Locate the cell with the specified text and output its (x, y) center coordinate. 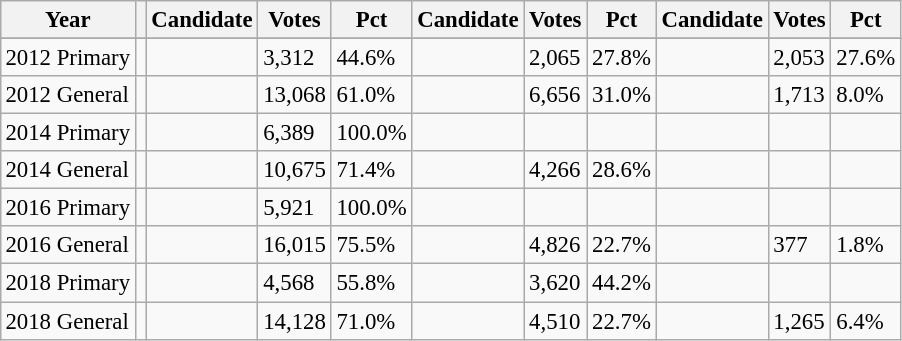
6,389 (294, 133)
28.6% (622, 170)
2012 General (68, 95)
10,675 (294, 170)
8.0% (866, 95)
14,128 (294, 321)
2012 Primary (68, 57)
2018 General (68, 321)
2014 General (68, 170)
2016 Primary (68, 208)
Year (68, 20)
1,713 (800, 95)
5,921 (294, 208)
1,265 (800, 321)
13,068 (294, 95)
2016 General (68, 245)
4,510 (556, 321)
44.6% (372, 57)
44.2% (622, 283)
55.8% (372, 283)
4,826 (556, 245)
3,312 (294, 57)
31.0% (622, 95)
3,620 (556, 283)
2018 Primary (68, 283)
61.0% (372, 95)
27.8% (622, 57)
71.0% (372, 321)
71.4% (372, 170)
4,266 (556, 170)
16,015 (294, 245)
2,065 (556, 57)
4,568 (294, 283)
6,656 (556, 95)
27.6% (866, 57)
2014 Primary (68, 133)
377 (800, 245)
1.8% (866, 245)
75.5% (372, 245)
6.4% (866, 321)
2,053 (800, 57)
